For the text-containing cell, return its midpoint in (X, Y) coordinate format. 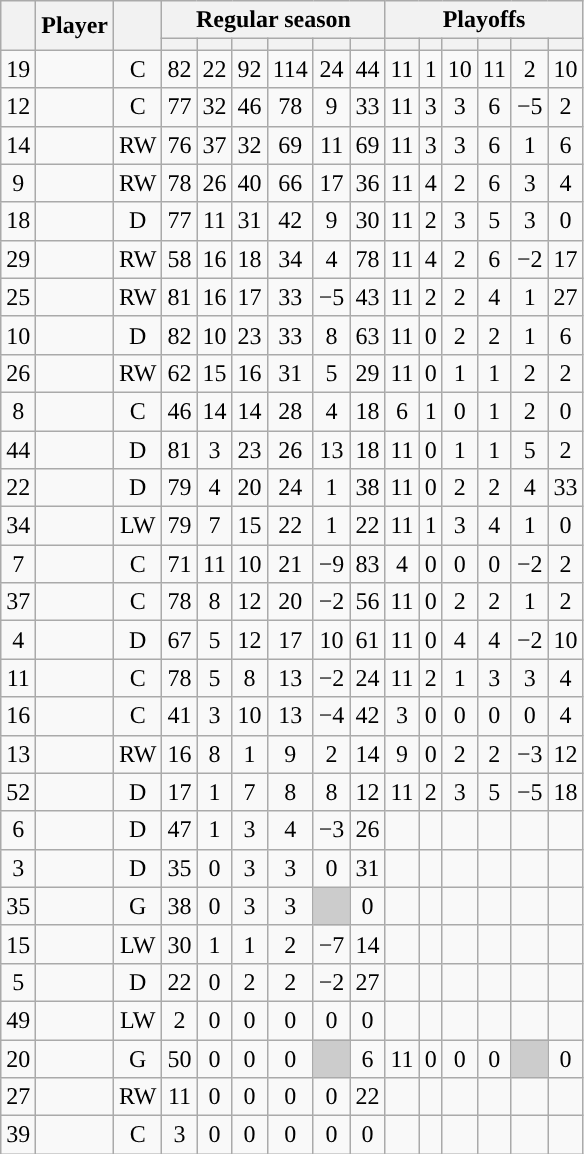
71 (180, 564)
52 (18, 792)
41 (180, 716)
19 (18, 69)
−7 (332, 944)
56 (368, 602)
Regular season (274, 20)
76 (180, 145)
66 (290, 183)
67 (180, 640)
−4 (332, 716)
39 (18, 1135)
114 (290, 69)
83 (368, 564)
61 (368, 640)
25 (18, 297)
Player (75, 26)
43 (368, 297)
−9 (332, 564)
62 (180, 373)
63 (368, 335)
49 (18, 1020)
21 (290, 564)
28 (290, 411)
50 (180, 1059)
40 (250, 183)
92 (250, 69)
47 (180, 830)
58 (180, 259)
Playoffs (484, 20)
36 (368, 183)
